Output the [x, y] coordinate of the center of the cell containing the given text.  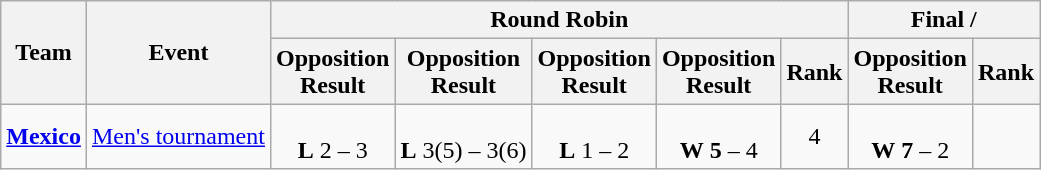
Mexico [44, 136]
Men's tournament [178, 136]
Round Robin [559, 20]
W 5 – 4 [718, 136]
4 [814, 136]
Final / [944, 20]
L 2 – 3 [332, 136]
W 7 – 2 [910, 136]
Team [44, 52]
Event [178, 52]
L 3(5) – 3(6) [464, 136]
L 1 – 2 [594, 136]
